Output the [x, y] coordinate of the center of the cell containing the given text.  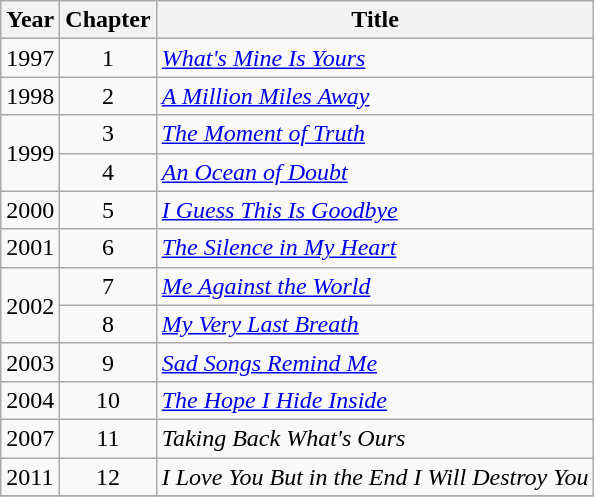
7 [108, 286]
An Ocean of Doubt [375, 172]
A Million Miles Away [375, 96]
The Moment of Truth [375, 134]
I Guess This Is Goodbye [375, 210]
2001 [30, 248]
I Love You But in the End I Will Destroy You [375, 477]
Sad Songs Remind Me [375, 362]
What's Mine Is Yours [375, 58]
Taking Back What's Ours [375, 438]
5 [108, 210]
6 [108, 248]
My Very Last Breath [375, 324]
2007 [30, 438]
2011 [30, 477]
1998 [30, 96]
2 [108, 96]
1 [108, 58]
11 [108, 438]
1997 [30, 58]
Title [375, 20]
3 [108, 134]
2002 [30, 305]
10 [108, 400]
2004 [30, 400]
8 [108, 324]
4 [108, 172]
1999 [30, 153]
2003 [30, 362]
The Hope I Hide Inside [375, 400]
9 [108, 362]
12 [108, 477]
2000 [30, 210]
Chapter [108, 20]
Year [30, 20]
The Silence in My Heart [375, 248]
Me Against the World [375, 286]
